Output the [x, y] coordinate of the center of the cell containing the given text.  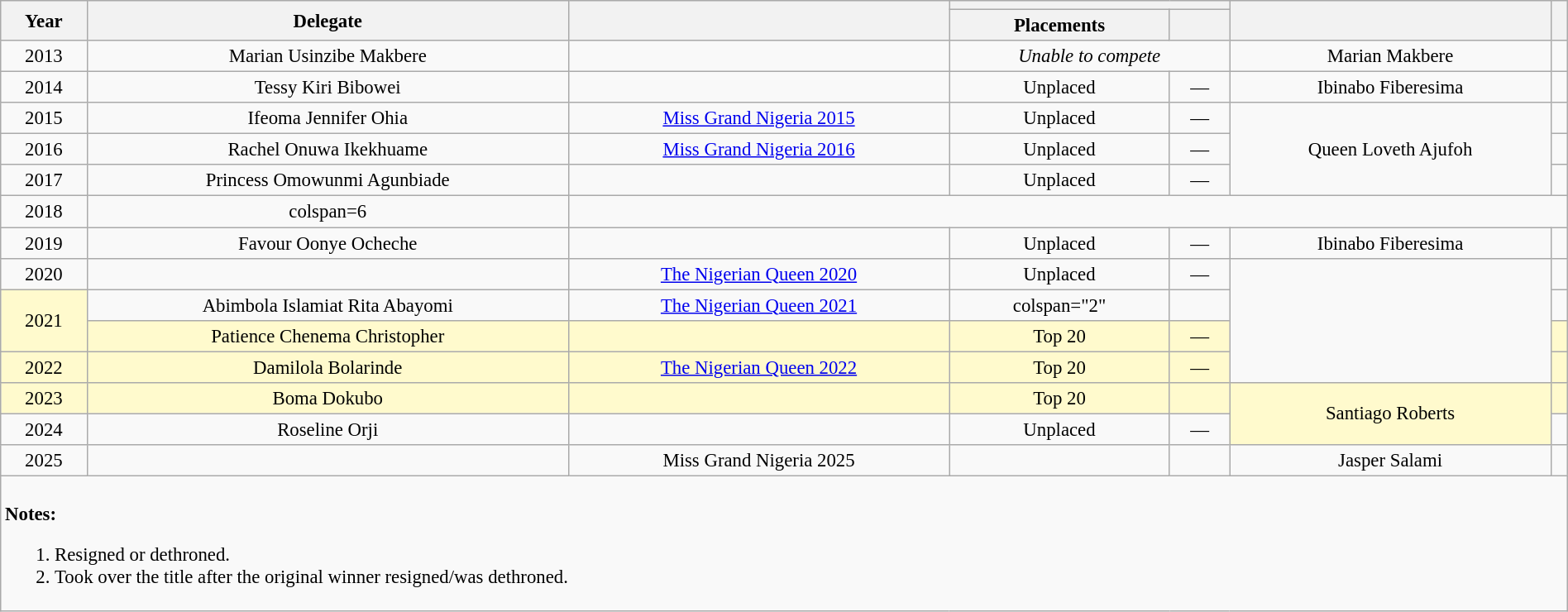
2024 [44, 429]
Ifeoma Jennifer Ohia [327, 118]
2025 [44, 461]
Abimbola Islamiat Rita Abayomi [327, 305]
Marian Makbere [1391, 56]
2013 [44, 56]
Rachel Onuwa Ikekhuame [327, 150]
2018 [44, 212]
colspan="2" [1060, 305]
Notes: Resigned or dethroned. Took over the title after the original winner resigned/was dethroned. [784, 543]
Queen Loveth Ajufoh [1391, 149]
Roseline Orji [327, 429]
2016 [44, 150]
The Nigerian Queen 2021 [758, 305]
Favour Oonye Ocheche [327, 243]
The Nigerian Queen 2020 [758, 274]
2020 [44, 274]
Princess Omowunmi Agunbiade [327, 181]
2023 [44, 399]
Year [44, 21]
Jasper Salami [1391, 461]
The Nigerian Queen 2022 [758, 367]
2014 [44, 88]
Marian Usinzibe Makbere [327, 56]
Placements [1060, 26]
Miss Grand Nigeria 2015 [758, 118]
Unable to compete [1090, 56]
Miss Grand Nigeria 2016 [758, 150]
Patience Chenema Christopher [327, 336]
Miss Grand Nigeria 2025 [758, 461]
Tessy Kiri Bibowei [327, 88]
2019 [44, 243]
colspan=6 [327, 212]
Santiago Roberts [1391, 414]
2021 [44, 321]
Boma Dokubo [327, 399]
Damilola Bolarinde [327, 367]
2015 [44, 118]
Delegate [327, 21]
2017 [44, 181]
2022 [44, 367]
